Output the [X, Y] coordinate of the center of the cell containing the given text.  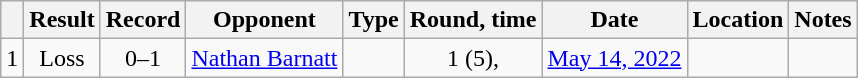
1 (5), [473, 58]
Opponent [264, 20]
Notes [823, 20]
Result [62, 20]
Round, time [473, 20]
May 14, 2022 [614, 58]
Date [614, 20]
Loss [62, 58]
Record [143, 20]
Nathan Barnatt [264, 58]
1 [12, 58]
Location [738, 20]
Type [374, 20]
0–1 [143, 58]
